Return [x, y] of the center of cell containing provided text 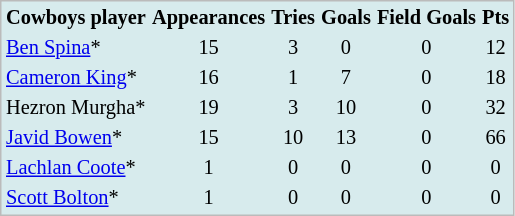
Field Goals [426, 18]
Javid Bowen* [76, 138]
Ben Spina* [76, 48]
32 [496, 108]
Cameron King* [76, 78]
Lachlan Coote* [76, 168]
Pts [496, 18]
Appearances [208, 18]
18 [496, 78]
Tries [294, 18]
Cowboys player [76, 18]
66 [496, 138]
19 [208, 108]
12 [496, 48]
13 [346, 138]
Goals [346, 18]
7 [346, 78]
16 [208, 78]
Scott Bolton* [76, 198]
Hezron Murgha* [76, 108]
